Return the [X, Y] coordinate for the center point of the cell that contains the specified text.  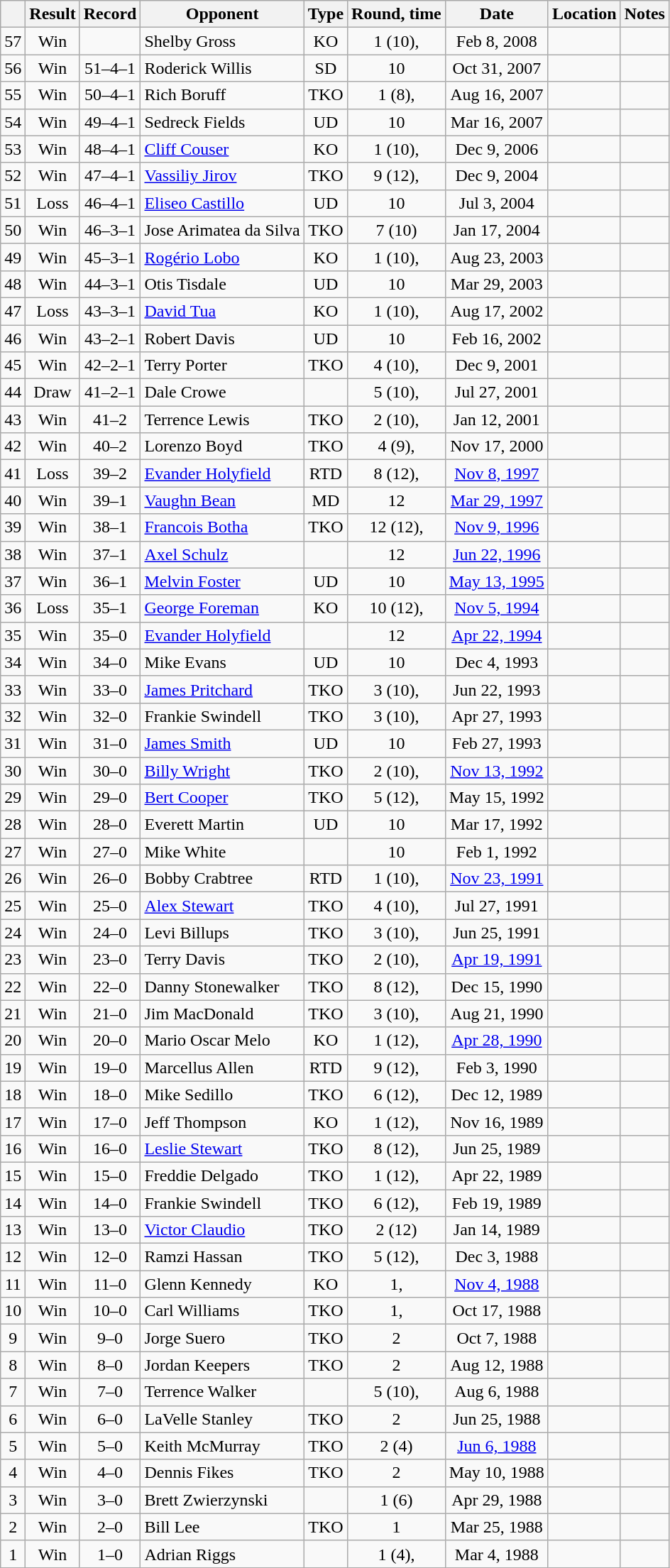
46–4–1 [110, 203]
Cliff Couser [222, 149]
47 [13, 311]
18 [13, 1095]
23–0 [110, 960]
Aug 16, 2007 [497, 95]
Jorge Suero [222, 1338]
1 (8), [397, 95]
Bert Cooper [222, 798]
33 [13, 689]
2 (12) [397, 1230]
20 [13, 1041]
49–4–1 [110, 122]
Date [497, 14]
David Tua [222, 311]
Apr 19, 1991 [497, 960]
42–2–1 [110, 366]
10 (12), [397, 608]
31 [13, 743]
Mike Evans [222, 662]
9 [13, 1338]
22 [13, 987]
51 [13, 203]
Location [584, 14]
Francois Botha [222, 527]
41 [13, 473]
Axel Schulz [222, 554]
Mike White [222, 852]
Jul 3, 2004 [497, 203]
Dec 4, 1993 [497, 662]
20–0 [110, 1041]
33–0 [110, 689]
Everett Martin [222, 825]
8–0 [110, 1365]
Lorenzo Boyd [222, 446]
53 [13, 149]
Jan 14, 1989 [497, 1230]
23 [13, 960]
Aug 6, 1988 [497, 1392]
9–0 [110, 1338]
6 [13, 1419]
21 [13, 1014]
Alex Stewart [222, 906]
35–0 [110, 635]
12–0 [110, 1257]
1 (6) [397, 1500]
Jul 27, 1991 [497, 906]
Terry Davis [222, 960]
Apr 28, 1990 [497, 1041]
SD [325, 68]
Jun 6, 1988 [497, 1446]
46 [13, 339]
Nov 23, 1991 [497, 879]
Mar 29, 2003 [497, 284]
25 [13, 906]
Jun 25, 1988 [497, 1419]
4–0 [110, 1473]
35 [13, 635]
Aug 23, 2003 [497, 257]
Roderick Willis [222, 68]
Opponent [222, 14]
Feb 1, 1992 [497, 852]
14–0 [110, 1203]
28 [13, 825]
39–1 [110, 500]
11 [13, 1284]
Round, time [397, 14]
Marcellus Allen [222, 1068]
Levi Billups [222, 933]
Apr 27, 1993 [497, 716]
10–0 [110, 1311]
2 (4) [397, 1446]
Shelby Gross [222, 41]
Oct 17, 1988 [497, 1311]
3–0 [110, 1500]
Robert Davis [222, 339]
32 [13, 716]
13–0 [110, 1230]
57 [13, 41]
27 [13, 852]
Feb 3, 1990 [497, 1068]
8 [13, 1365]
LaVelle Stanley [222, 1419]
Jun 22, 1993 [497, 689]
Feb 16, 2002 [497, 339]
Brett Zwierzynski [222, 1500]
17 [13, 1122]
40–2 [110, 446]
Feb 8, 2008 [497, 41]
5–0 [110, 1446]
Dec 9, 2006 [497, 149]
Vaughn Bean [222, 500]
Feb 19, 1989 [497, 1203]
Eliseo Castillo [222, 203]
Mar 25, 1988 [497, 1527]
Otis Tisdale [222, 284]
3 [13, 1500]
MD [325, 500]
Aug 12, 1988 [497, 1365]
28–0 [110, 825]
Victor Claudio [222, 1230]
4 (9), [397, 446]
38–1 [110, 527]
Apr 22, 1989 [497, 1175]
44–3–1 [110, 284]
Glenn Kennedy [222, 1284]
31–0 [110, 743]
44 [13, 393]
Jeff Thompson [222, 1122]
Jan 17, 2004 [497, 230]
55 [13, 95]
45–3–1 [110, 257]
Danny Stonewalker [222, 987]
Terrence Lewis [222, 420]
Bobby Crabtree [222, 879]
34 [13, 662]
16 [13, 1148]
Dennis Fikes [222, 1473]
Mar 16, 2007 [497, 122]
Mar 4, 1988 [497, 1554]
15–0 [110, 1175]
Adrian Riggs [222, 1554]
24–0 [110, 933]
Jun 22, 1996 [497, 554]
22–0 [110, 987]
Sedreck Fields [222, 122]
43–3–1 [110, 311]
29–0 [110, 798]
Jim MacDonald [222, 1014]
Mar 29, 1997 [497, 500]
35–1 [110, 608]
Draw [53, 393]
39 [13, 527]
6–0 [110, 1419]
50–4–1 [110, 95]
48–4–1 [110, 149]
Freddie Delgado [222, 1175]
18–0 [110, 1095]
Result [53, 14]
Jan 12, 2001 [497, 420]
36–1 [110, 581]
17–0 [110, 1122]
52 [13, 176]
Keith McMurray [222, 1446]
Notes [644, 14]
Aug 17, 2002 [497, 311]
11–0 [110, 1284]
36 [13, 608]
Carl Williams [222, 1311]
41–2–1 [110, 393]
29 [13, 798]
7 (10) [397, 230]
2–0 [110, 1527]
Ramzi Hassan [222, 1257]
James Smith [222, 743]
Oct 31, 2007 [497, 68]
30 [13, 770]
7 [13, 1392]
25–0 [110, 906]
39–2 [110, 473]
Apr 29, 1988 [497, 1500]
37–1 [110, 554]
Jose Arimatea da Silva [222, 230]
54 [13, 122]
45 [13, 366]
19 [13, 1068]
Nov 9, 1996 [497, 527]
Leslie Stewart [222, 1148]
Type [325, 14]
Nov 5, 1994 [497, 608]
Billy Wright [222, 770]
Dec 15, 1990 [497, 987]
Jun 25, 1991 [497, 933]
1 (4), [397, 1554]
26 [13, 879]
Mar 17, 1992 [497, 825]
4 [13, 1473]
24 [13, 933]
50 [13, 230]
43 [13, 420]
42 [13, 446]
14 [13, 1203]
Terry Porter [222, 366]
56 [13, 68]
James Pritchard [222, 689]
Nov 8, 1997 [497, 473]
40 [13, 500]
Mario Oscar Melo [222, 1041]
Dec 3, 1988 [497, 1257]
Rich Boruff [222, 95]
27–0 [110, 852]
May 13, 1995 [497, 581]
43–2–1 [110, 339]
Dale Crowe [222, 393]
7–0 [110, 1392]
49 [13, 257]
5 [13, 1446]
41–2 [110, 420]
Melvin Foster [222, 581]
21–0 [110, 1014]
Record [110, 14]
Aug 21, 1990 [497, 1014]
30–0 [110, 770]
Mike Sedillo [222, 1095]
32–0 [110, 716]
Nov 13, 1992 [497, 770]
51–4–1 [110, 68]
26–0 [110, 879]
May 10, 1988 [497, 1473]
Jordan Keepers [222, 1365]
Dec 9, 2001 [497, 366]
Oct 7, 1988 [497, 1338]
Jul 27, 2001 [497, 393]
37 [13, 581]
Dec 12, 1989 [497, 1095]
Apr 22, 1994 [497, 635]
15 [13, 1175]
Terrence Walker [222, 1392]
48 [13, 284]
19–0 [110, 1068]
Bill Lee [222, 1527]
Jun 25, 1989 [497, 1148]
46–3–1 [110, 230]
38 [13, 554]
May 15, 1992 [497, 798]
34–0 [110, 662]
12 (12), [397, 527]
Nov 16, 1989 [497, 1122]
Feb 27, 1993 [497, 743]
47–4–1 [110, 176]
Nov 4, 1988 [497, 1284]
Vassiliy Jirov [222, 176]
16–0 [110, 1148]
1–0 [110, 1554]
Dec 9, 2004 [497, 176]
13 [13, 1230]
George Foreman [222, 608]
Rogério Lobo [222, 257]
Nov 17, 2000 [497, 446]
